Detect which cell encompasses the target text, then output its (X, Y) center coordinate. 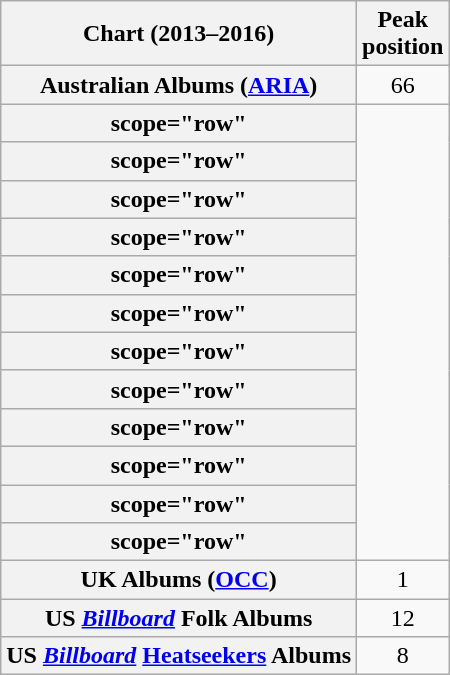
US Billboard Heatseekers Albums (179, 656)
UK Albums (OCC) (179, 580)
Chart (2013–2016) (179, 34)
12 (403, 618)
8 (403, 656)
Peakposition (403, 34)
Australian Albums (ARIA) (179, 85)
1 (403, 580)
66 (403, 85)
US Billboard Folk Albums (179, 618)
